Provide the [x, y] coordinate of the cell's center where the given text is located.  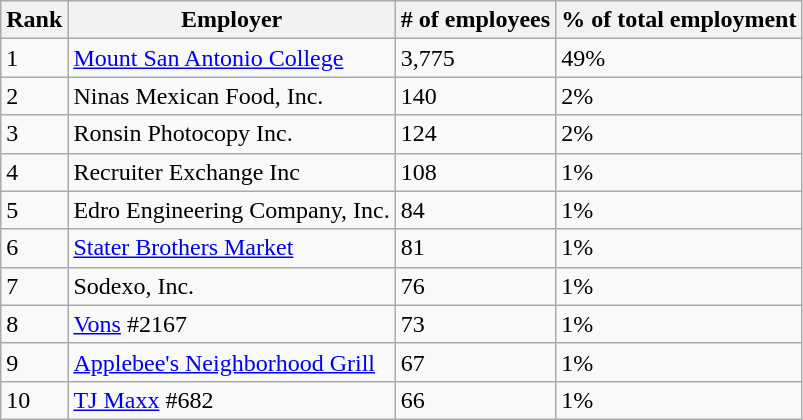
Recruiter Exchange Inc [232, 172]
Mount San Antonio College [232, 58]
10 [34, 400]
3,775 [475, 58]
Edro Engineering Company, Inc. [232, 210]
3 [34, 134]
108 [475, 172]
124 [475, 134]
Vons #2167 [232, 324]
# of employees [475, 20]
Stater Brothers Market [232, 248]
5 [34, 210]
7 [34, 286]
Applebee's Neighborhood Grill [232, 362]
Employer [232, 20]
73 [475, 324]
Ninas Mexican Food, Inc. [232, 96]
49% [679, 58]
2 [34, 96]
140 [475, 96]
84 [475, 210]
Rank [34, 20]
8 [34, 324]
66 [475, 400]
Ronsin Photocopy Inc. [232, 134]
1 [34, 58]
TJ Maxx #682 [232, 400]
4 [34, 172]
9 [34, 362]
% of total employment [679, 20]
81 [475, 248]
67 [475, 362]
6 [34, 248]
76 [475, 286]
Sodexo, Inc. [232, 286]
